Extract the (x, y) coordinate from the center of the cell holding the provided text.  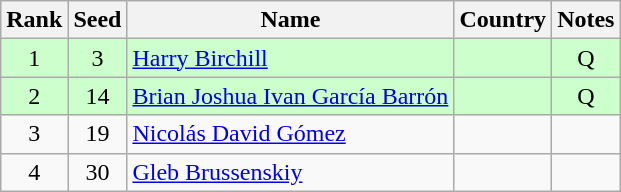
2 (34, 96)
14 (98, 96)
Nicolás David Gómez (290, 134)
Seed (98, 20)
Name (290, 20)
Notes (586, 20)
19 (98, 134)
Country (503, 20)
Rank (34, 20)
Harry Birchill (290, 58)
Brian Joshua Ivan García Barrón (290, 96)
1 (34, 58)
30 (98, 172)
Gleb Brussenskiy (290, 172)
4 (34, 172)
